For the text-containing cell, return its midpoint in [x, y] coordinate format. 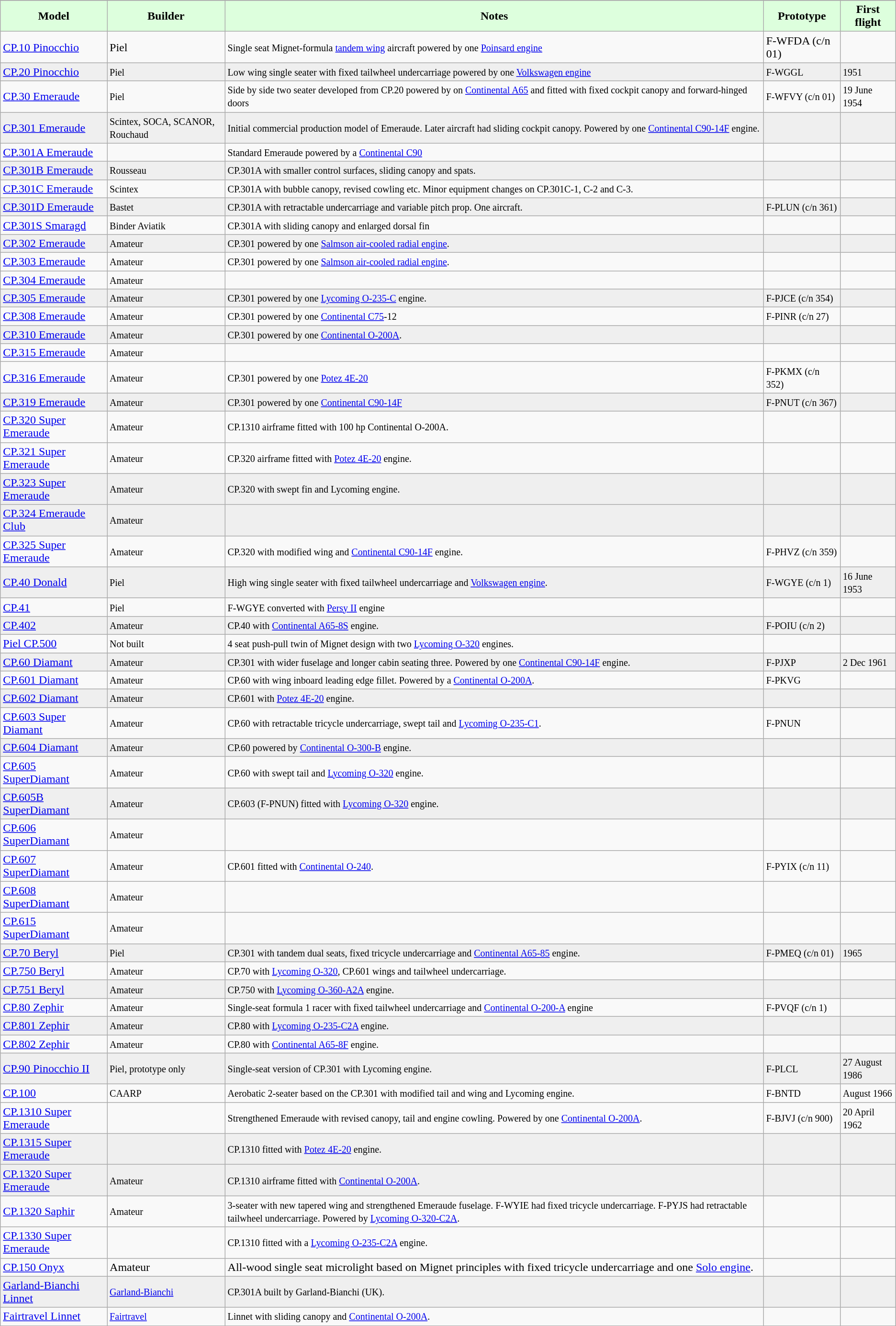
CP.1320 Saphir [54, 1211]
CP.301 powered by one Continental C75-12 [494, 316]
CP.1310 airframe fitted with 100 hp Continental O-200A. [494, 427]
CP.90 Pinocchio II [54, 1068]
Piel, prototype only [167, 1068]
CP.750 Beryl [54, 971]
Single seat Mignet-formula tandem wing aircraft powered by one Poinsard engine [494, 47]
Single-seat version of CP.301 with Lycoming engine. [494, 1068]
F-PMEQ (c/n 01) [802, 953]
CP.315 Emeraude [54, 353]
CP.100 [54, 1093]
Bastet [167, 207]
All-wood single seat microlight based on Mignet principles with fixed tricycle undercarriage and one Solo engine. [494, 1267]
CP.310 Emeraude [54, 335]
CP.615 SuperDiamant [54, 928]
CP.40 with Continental A65-8S engine. [494, 625]
CP.605 SuperDiamant [54, 773]
Rousseau [167, 170]
Fairtravel Linnet [54, 1316]
CP.323 Super Emeraude [54, 489]
CP.1330 Super Emeraude [54, 1243]
CP.60 with wing inboard leading edge fillet. Powered by a Continental O-200A. [494, 680]
27 August 1986 [868, 1068]
CP.603 Super Diamant [54, 723]
CP.60 Diamant [54, 662]
First flight [868, 16]
CP.301 powered by one Continental O-200A. [494, 335]
F-PINR (c/n 27) [802, 316]
CP.601 Diamant [54, 680]
4 seat push-pull twin of Mignet design with two Lycoming O-320 engines. [494, 643]
Scintex, SOCA, SCANOR, Rouchaud [167, 127]
F-PKMX (c/n 352) [802, 377]
CP.1320 Super Emeraude [54, 1180]
CP.60 with retractable tricycle undercarriage, swept tail and Lycoming O-235-C1. [494, 723]
CAARP [167, 1093]
High wing single seater with fixed tailwheel undercarriage and Volkswagen engine. [494, 582]
CP.316 Emeraude [54, 377]
CP.607 SuperDiamant [54, 865]
CP.40 Donald [54, 582]
F-PJXP [802, 662]
Linnet with sliding canopy and Continental O-200A. [494, 1316]
CP.301A with bubble canopy, revised cowling etc. Minor equipment changes on CP.301C-1, C-2 and C-3. [494, 189]
F-PLCL [802, 1068]
CP.70 Beryl [54, 953]
CP.1315 Super Emeraude [54, 1149]
Builder [167, 16]
CP.301A Emeraude [54, 152]
Low wing single seater with fixed tailwheel undercarriage powered by one Volkswagen engine [494, 72]
CP.150 Onyx [54, 1267]
CP.301A with retractable undercarriage and variable pitch prop. One aircraft. [494, 207]
CP.320 airframe fitted with Potez 4E-20 engine. [494, 458]
Initial commercial production model of Emeraude. Later aircraft had sliding cockpit canopy. Powered by one Continental C90-14F engine. [494, 127]
CP.20 Pinocchio [54, 72]
CP.750 with Lycoming O-360-A2A engine. [494, 989]
CP.301A with sliding canopy and enlarged dorsal fin [494, 225]
CP.802 Zephir [54, 1044]
F-PKVG [802, 680]
CP.80 Zephir [54, 1007]
Fairtravel [167, 1316]
CP.301 with wider fuselage and longer cabin seating three. Powered by one Continental C90-14F engine. [494, 662]
CP.303 Emeraude [54, 261]
CP.320 Super Emeraude [54, 427]
CP.304 Emeraude [54, 280]
CP.41 [54, 607]
F-WGYE converted with Persy II engine [494, 607]
F-PNUT (c/n 367) [802, 402]
CP.10 Pinocchio [54, 47]
Strengthened Emeraude with revised canopy, tail and engine cowling. Powered by one Continental O-200A. [494, 1118]
Model [54, 16]
CP.604 Diamant [54, 748]
F-PYIX (c/n 11) [802, 865]
F-WGGL [802, 72]
Aerobatic 2-seater based on the CP.301 with modified tail and wing and Lycoming engine. [494, 1093]
CP.301A built by Garland-Bianchi (UK). [494, 1292]
Side by side two seater developed from CP.20 powered by on Continental A65 and fitted with fixed cockpit canopy and forward-hinged doors [494, 97]
F-WFDA (c/n 01) [802, 47]
Garland-Bianchi [167, 1292]
19 June 1954 [868, 97]
Binder Aviatik [167, 225]
CP.603 (F-PNUN) fitted with Lycoming O-320 engine. [494, 803]
CP.602 Diamant [54, 698]
CP.606 SuperDiamant [54, 835]
1951 [868, 72]
CP.751 Beryl [54, 989]
CP.801 Zephir [54, 1025]
August 1966 [868, 1093]
F-POIU (c/n 2) [802, 625]
F-WGYE (c/n 1) [802, 582]
20 April 1962 [868, 1118]
F-BNTD [802, 1093]
Piel CP.500 [54, 643]
CP.70 with Lycoming O-320, CP.601 wings and tailwheel undercarriage. [494, 971]
CP.60 powered by Continental O-300-B engine. [494, 748]
CP.601 with Potez 4E-20 engine. [494, 698]
CP.1310 Super Emeraude [54, 1118]
Prototype [802, 16]
CP.1310 airframe fitted with Continental O-200A. [494, 1180]
CP.301 powered by one Potez 4E-20 [494, 377]
CP.321 Super Emeraude [54, 458]
F-PVQF (c/n 1) [802, 1007]
1965 [868, 953]
CP.301D Emeraude [54, 207]
Scintex [167, 189]
F-PHVZ (c/n 359) [802, 551]
CP.608 SuperDiamant [54, 897]
CP.320 with modified wing and Continental C90-14F engine. [494, 551]
F-PJCE (c/n 354) [802, 298]
F-PLUN (c/n 361) [802, 207]
CP.325 Super Emeraude [54, 551]
F-BJVJ (c/n 900) [802, 1118]
CP.80 with Lycoming O-235-C2A engine. [494, 1025]
CP.601 fitted with Continental O-240. [494, 865]
CP.301S Smaragd [54, 225]
CP.301B Emeraude [54, 170]
Standard Emeraude powered by a Continental C90 [494, 152]
Notes [494, 16]
CP.301 Emeraude [54, 127]
CP.1310 fitted with a Lycoming O-235-C2A engine. [494, 1243]
CP.305 Emeraude [54, 298]
CP.30 Emeraude [54, 97]
16 June 1953 [868, 582]
CP.324 Emeraude Club [54, 520]
Single-seat formula 1 racer with fixed tailwheel undercarriage and Continental O-200-A engine [494, 1007]
CP.301 powered by one Lycoming O-235-C engine. [494, 298]
CP.605B SuperDiamant [54, 803]
CP.301 powered by one Continental C90-14F [494, 402]
CP.301 with tandem dual seats, fixed tricycle undercarriage and Continental A65-85 engine. [494, 953]
CP.1310 fitted with Potez 4E-20 engine. [494, 1149]
CP.320 with swept fin and Lycoming engine. [494, 489]
CP.308 Emeraude [54, 316]
2 Dec 1961 [868, 662]
CP.301C Emeraude [54, 189]
Not built [167, 643]
F-WFVY (c/n 01) [802, 97]
CP.302 Emeraude [54, 243]
CP.60 with swept tail and Lycoming O-320 engine. [494, 773]
F-PNUN [802, 723]
Garland-Bianchi Linnet [54, 1292]
CP.80 with Continental A65-8F engine. [494, 1044]
CP.319 Emeraude [54, 402]
CP.402 [54, 625]
CP.301A with smaller control surfaces, sliding canopy and spats. [494, 170]
